Return [x, y] of the center of cell containing provided text 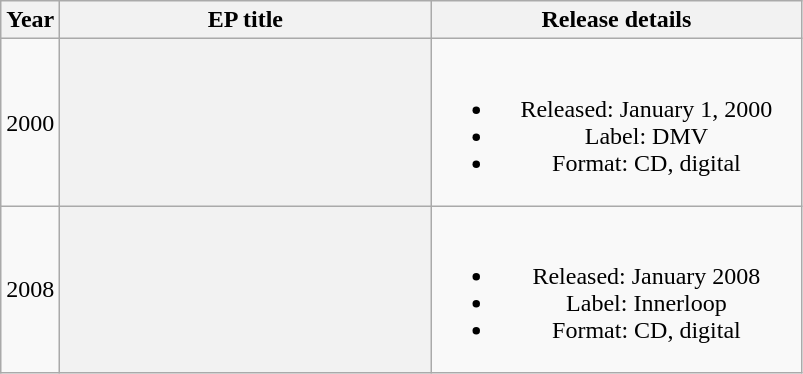
Released: January 1, 2000Label: DMVFormat: CD, digital [616, 122]
Release details [616, 20]
Year [30, 20]
EP title [246, 20]
2000 [30, 122]
2008 [30, 290]
Released: January 2008Label: InnerloopFormat: CD, digital [616, 290]
